Determine the (X, Y) coordinate at the center of the cell enclosing the given text.  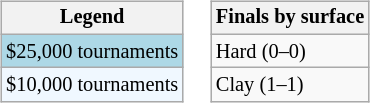
Legend (92, 18)
Clay (1–1) (290, 85)
Hard (0–0) (290, 51)
$25,000 tournaments (92, 51)
$10,000 tournaments (92, 85)
Finals by surface (290, 18)
